Determine the [X, Y] coordinate at the center of the cell enclosing the given text.  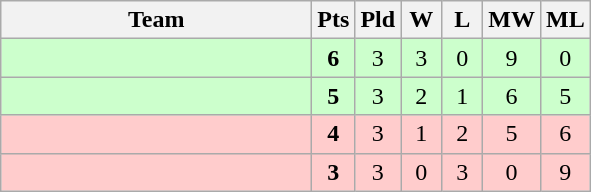
ML [565, 20]
W [422, 20]
MW [512, 20]
Pts [334, 20]
Pld [378, 20]
L [462, 20]
4 [334, 134]
Team [156, 20]
